Output the (x, y) coordinate of the center of the cell containing the given text.  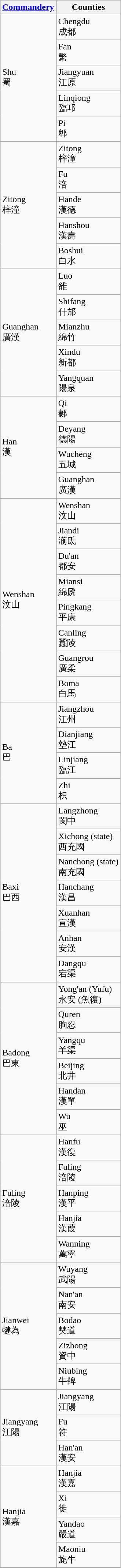
Jiangzhou江州 (88, 715)
Boma白馬 (88, 689)
Handan漢單 (88, 1096)
Maoniu旄牛 (88, 1555)
Jianwei犍為 (28, 1326)
Fan繁 (88, 52)
Pi郫 (88, 129)
Qi郪 (88, 409)
Nan'an南安 (88, 1300)
Hande漢德 (88, 205)
Hanjia漢葭 (88, 1224)
Xuanhan宣漢 (88, 919)
Jiandi湔氐 (88, 536)
Niubing牛鞞 (88, 1377)
Hanping漢平 (88, 1199)
Wu巫 (88, 1122)
Xi徙 (88, 1504)
Baxi巴西 (28, 893)
Ba巴 (28, 753)
Badong巴東 (28, 1058)
Linjiang臨江 (88, 766)
Beijing北井 (88, 1071)
Miansi綿虒 (88, 587)
Luo雒 (88, 282)
Yangqu羊渠 (88, 1046)
Quren朐忍 (88, 1020)
Linqiong臨邛 (88, 104)
Dangqu宕渠 (88, 969)
Han漢 (28, 447)
Fu符 (88, 1428)
Nanchong (state)南充國 (88, 867)
Yandao嚴道 (88, 1530)
Bodao僰道 (88, 1326)
Counties (88, 7)
Commandery (28, 7)
Wucheng五城 (88, 460)
Shifang什邡 (88, 307)
Fu涪 (88, 180)
Anhan安漢 (88, 944)
Zizhong資中 (88, 1351)
Mianzhu綿竹 (88, 333)
Wanning萬寧 (88, 1249)
Yangquan陽泉 (88, 384)
Chengdu成都 (88, 27)
Du'an都安 (88, 562)
Zhi枳 (88, 791)
Boshui白水 (88, 256)
Deyang德陽 (88, 435)
Dianjiang墊江 (88, 740)
Hanfu漢復 (88, 1148)
Langzhong閬中 (88, 816)
Xichong (state)西充國 (88, 842)
Canling蠶陵 (88, 638)
Hanchang漢昌 (88, 893)
Wuyang武陽 (88, 1275)
Xindu新都 (88, 358)
Shu蜀 (28, 78)
Yong'an (Yufu)永安 (魚復) (88, 995)
Hanshou漢壽 (88, 231)
Pingkang平康 (88, 613)
Han'an漢安 (88, 1453)
Jiangyuan江原 (88, 78)
Guangrou廣柔 (88, 664)
